Provide the [X, Y] coordinate of the cell's center where the given text is located.  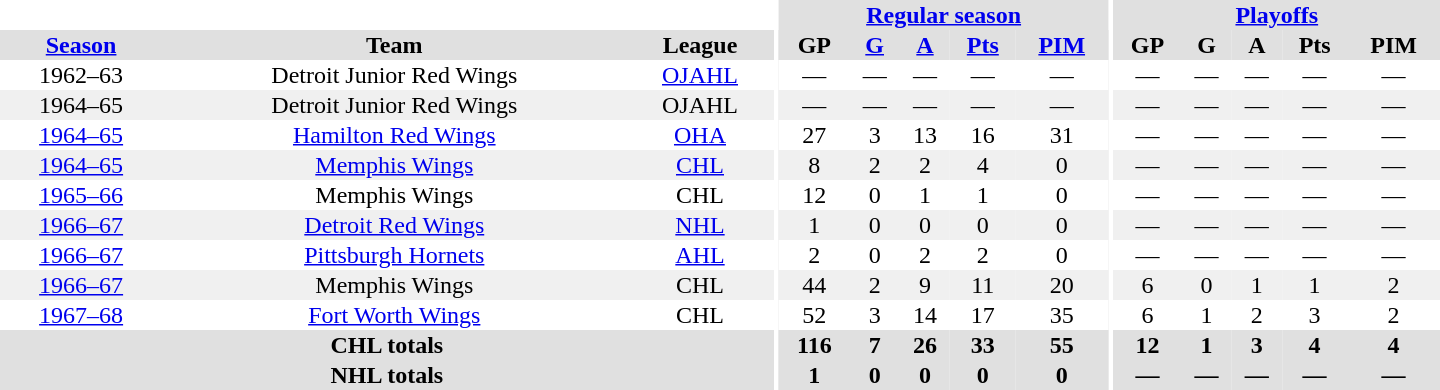
Regular season [944, 15]
1962–63 [81, 75]
League [700, 45]
NHL [700, 225]
26 [925, 345]
Playoffs [1277, 15]
13 [925, 135]
27 [814, 135]
Hamilton Red Wings [394, 135]
31 [1062, 135]
8 [814, 165]
AHL [700, 255]
1967–68 [81, 315]
Pittsburgh Hornets [394, 255]
17 [982, 315]
44 [814, 285]
116 [814, 345]
11 [982, 285]
20 [1062, 285]
Season [81, 45]
CHL totals [387, 345]
Fort Worth Wings [394, 315]
7 [874, 345]
16 [982, 135]
Team [394, 45]
9 [925, 285]
14 [925, 315]
33 [982, 345]
1965–66 [81, 195]
OHA [700, 135]
Detroit Red Wings [394, 225]
55 [1062, 345]
35 [1062, 315]
52 [814, 315]
NHL totals [387, 375]
